Output the (X, Y) coordinate of the center of the cell containing the given text.  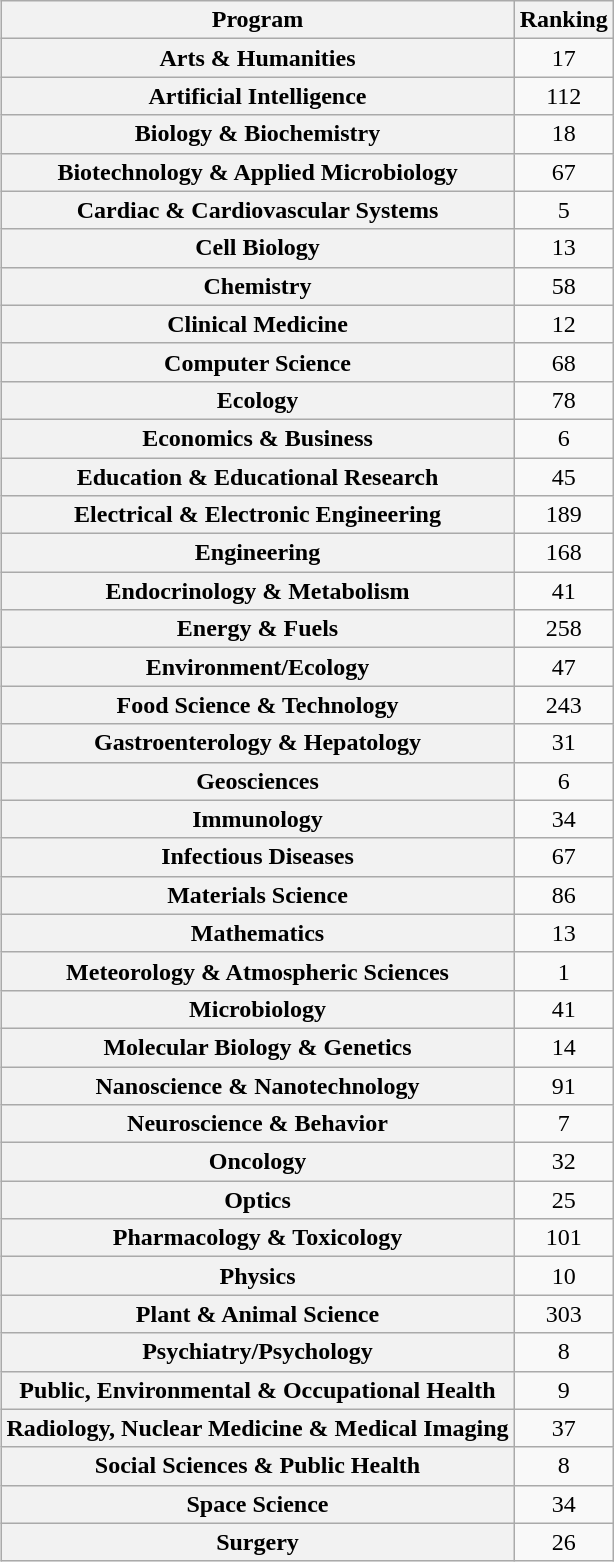
Oncology (258, 1162)
37 (564, 1428)
Chemistry (258, 286)
Meteorology & Atmospheric Sciences (258, 971)
58 (564, 286)
Neuroscience & Behavior (258, 1124)
68 (564, 362)
Program (258, 20)
Artificial Intelligence (258, 96)
Gastroenterology & Hepatology (258, 743)
45 (564, 477)
Plant & Animal Science (258, 1314)
189 (564, 515)
10 (564, 1276)
112 (564, 96)
Food Science & Technology (258, 705)
Cell Biology (258, 248)
Social Sciences & Public Health (258, 1466)
7 (564, 1124)
Surgery (258, 1542)
258 (564, 629)
Materials Science (258, 895)
14 (564, 1047)
168 (564, 553)
12 (564, 324)
Pharmacology & Toxicology (258, 1238)
Computer Science (258, 362)
Arts & Humanities (258, 58)
Space Science (258, 1504)
Energy & Fuels (258, 629)
26 (564, 1542)
17 (564, 58)
Ecology (258, 400)
18 (564, 134)
Geosciences (258, 781)
Molecular Biology & Genetics (258, 1047)
Biotechnology & Applied Microbiology (258, 172)
Electrical & Electronic Engineering (258, 515)
9 (564, 1390)
Nanoscience & Nanotechnology (258, 1085)
Engineering (258, 553)
Biology & Biochemistry (258, 134)
243 (564, 705)
Physics (258, 1276)
31 (564, 743)
32 (564, 1162)
Mathematics (258, 933)
Radiology, Nuclear Medicine & Medical Imaging (258, 1428)
Public, Environmental & Occupational Health (258, 1390)
91 (564, 1085)
Endocrinology & Metabolism (258, 591)
Infectious Diseases (258, 857)
Ranking (564, 20)
5 (564, 210)
25 (564, 1200)
Psychiatry/Psychology (258, 1352)
Optics (258, 1200)
Environment/Ecology (258, 667)
303 (564, 1314)
101 (564, 1238)
47 (564, 667)
Education & Educational Research (258, 477)
78 (564, 400)
Immunology (258, 819)
1 (564, 971)
Economics & Business (258, 438)
Microbiology (258, 1009)
Cardiac & Cardiovascular Systems (258, 210)
86 (564, 895)
Clinical Medicine (258, 324)
